Detect which cell encompasses the target text, then output its [x, y] center coordinate. 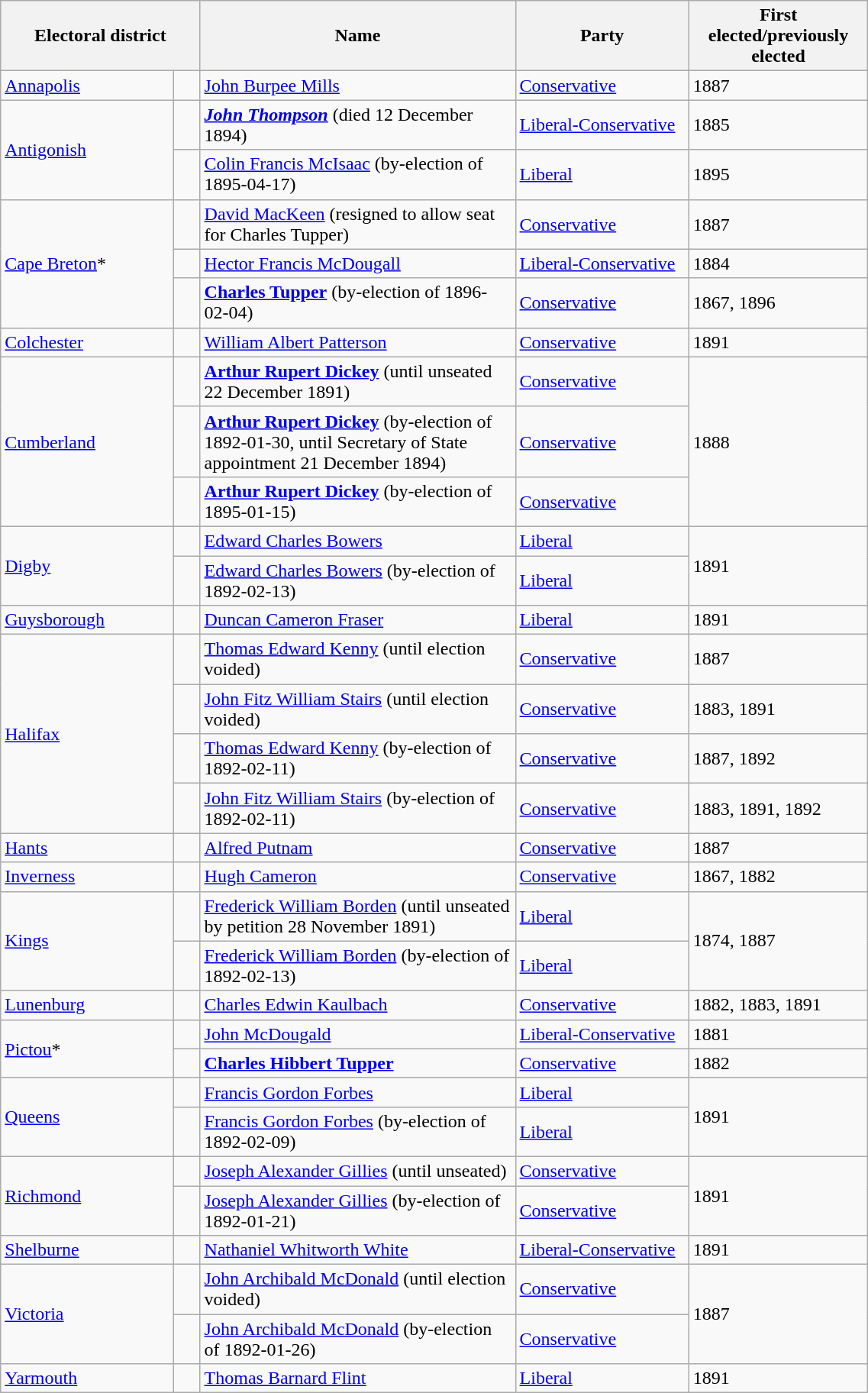
Yarmouth [87, 1378]
Edward Charles Bowers [357, 541]
Frederick William Borden (until unseated by petition 28 November 1891) [357, 916]
1867, 1882 [779, 877]
Lunenburg [87, 1005]
Hants [87, 848]
Antigonish [87, 150]
Hector Francis McDougall [357, 263]
1895 [779, 174]
1874, 1887 [779, 941]
1884 [779, 263]
Thomas Barnard Flint [357, 1378]
1888 [779, 441]
1885 [779, 125]
Frederick William Borden (by-election of 1892-02-13) [357, 965]
1867, 1896 [779, 302]
Kings [87, 941]
Colin Francis McIsaac (by-election of 1895-04-17) [357, 174]
Victoria [87, 1314]
John Archibald McDonald (by-election of 1892-01-26) [357, 1340]
Edward Charles Bowers (by-election of 1892-02-13) [357, 580]
John Fitz William Stairs (by-election of 1892-02-11) [357, 808]
Pictou* [87, 1049]
John Burpee Mills [357, 86]
Cape Breton* [87, 263]
Alfred Putnam [357, 848]
Halifax [87, 734]
John McDougald [357, 1034]
Arthur Rupert Dickey (by-election of 1895-01-15) [357, 501]
Charles Edwin Kaulbach [357, 1005]
Francis Gordon Forbes (by-election of 1892-02-09) [357, 1132]
David MacKeen (resigned to allow seat for Charles Tupper) [357, 225]
Party [602, 36]
Guysborough [87, 620]
John Thompson (died 12 December 1894) [357, 125]
1883, 1891, 1892 [779, 808]
Thomas Edward Kenny (until election voided) [357, 660]
William Albert Patterson [357, 342]
Nathaniel Whitworth White [357, 1250]
1883, 1891 [779, 709]
John Fitz William Stairs (until election voided) [357, 709]
Hugh Cameron [357, 877]
Charles Tupper (by-election of 1896-02-04) [357, 302]
Richmond [87, 1196]
Joseph Alexander Gillies (until unseated) [357, 1171]
Thomas Edward Kenny (by-election of 1892-02-11) [357, 759]
Inverness [87, 877]
1887, 1892 [779, 759]
Cumberland [87, 441]
Digby [87, 565]
1882 [779, 1063]
Duncan Cameron Fraser [357, 620]
Annapolis [87, 86]
Colchester [87, 342]
Charles Hibbert Tupper [357, 1063]
Arthur Rupert Dickey (until unseated 22 December 1891) [357, 382]
Francis Gordon Forbes [357, 1092]
Electoral district [101, 36]
1881 [779, 1034]
First elected/previously elected [779, 36]
Arthur Rupert Dickey (by-election of 1892-01-30, until Secretary of State appointment 21 December 1894) [357, 441]
Shelburne [87, 1250]
Joseph Alexander Gillies (by-election of 1892-01-21) [357, 1210]
Queens [87, 1117]
1882, 1883, 1891 [779, 1005]
Name [357, 36]
John Archibald McDonald (until election voided) [357, 1289]
